Scan for the cell matching the given text and deliver its (x, y) coordinate at center. 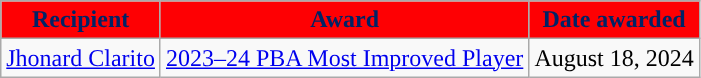
Recipient (81, 20)
2023–24 PBA Most Improved Player (344, 58)
Award (344, 20)
Date awarded (614, 20)
August 18, 2024 (614, 58)
Jhonard Clarito (81, 58)
